Detect which cell encompasses the target text, then output its [X, Y] center coordinate. 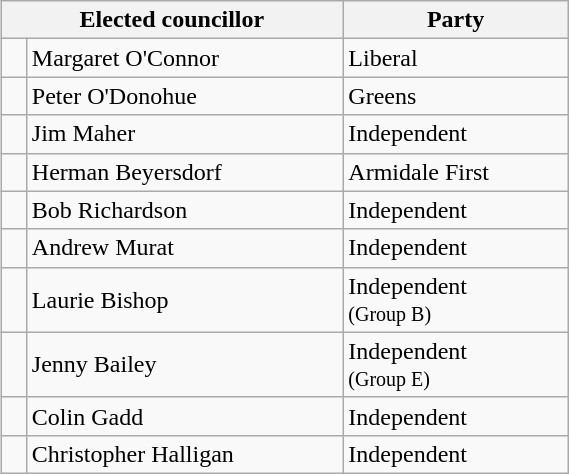
Jenny Bailey [184, 364]
Colin Gadd [184, 416]
Elected councillor [172, 20]
Independent (Group E) [456, 364]
Jim Maher [184, 134]
Andrew Murat [184, 248]
Bob Richardson [184, 210]
Christopher Halligan [184, 454]
Greens [456, 96]
Margaret O'Connor [184, 58]
Party [456, 20]
Laurie Bishop [184, 300]
Independent (Group B) [456, 300]
Herman Beyersdorf [184, 172]
Peter O'Donohue [184, 96]
Armidale First [456, 172]
Liberal [456, 58]
